Determine the [x, y] coordinate at the center of the cell enclosing the given text.  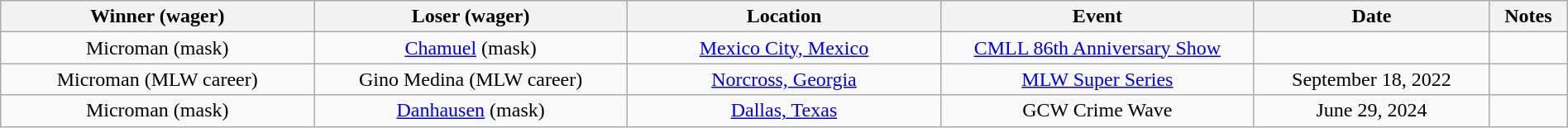
Microman (MLW career) [157, 79]
CMLL 86th Anniversary Show [1097, 48]
September 18, 2022 [1371, 79]
Notes [1528, 17]
GCW Crime Wave [1097, 111]
June 29, 2024 [1371, 111]
Danhausen (mask) [471, 111]
Location [784, 17]
Date [1371, 17]
MLW Super Series [1097, 79]
Event [1097, 17]
Norcross, Georgia [784, 79]
Winner (wager) [157, 17]
Loser (wager) [471, 17]
Gino Medina (MLW career) [471, 79]
Chamuel (mask) [471, 48]
Dallas, Texas [784, 111]
Mexico City, Mexico [784, 48]
